Output the [x, y] coordinate of the center of the cell containing the given text.  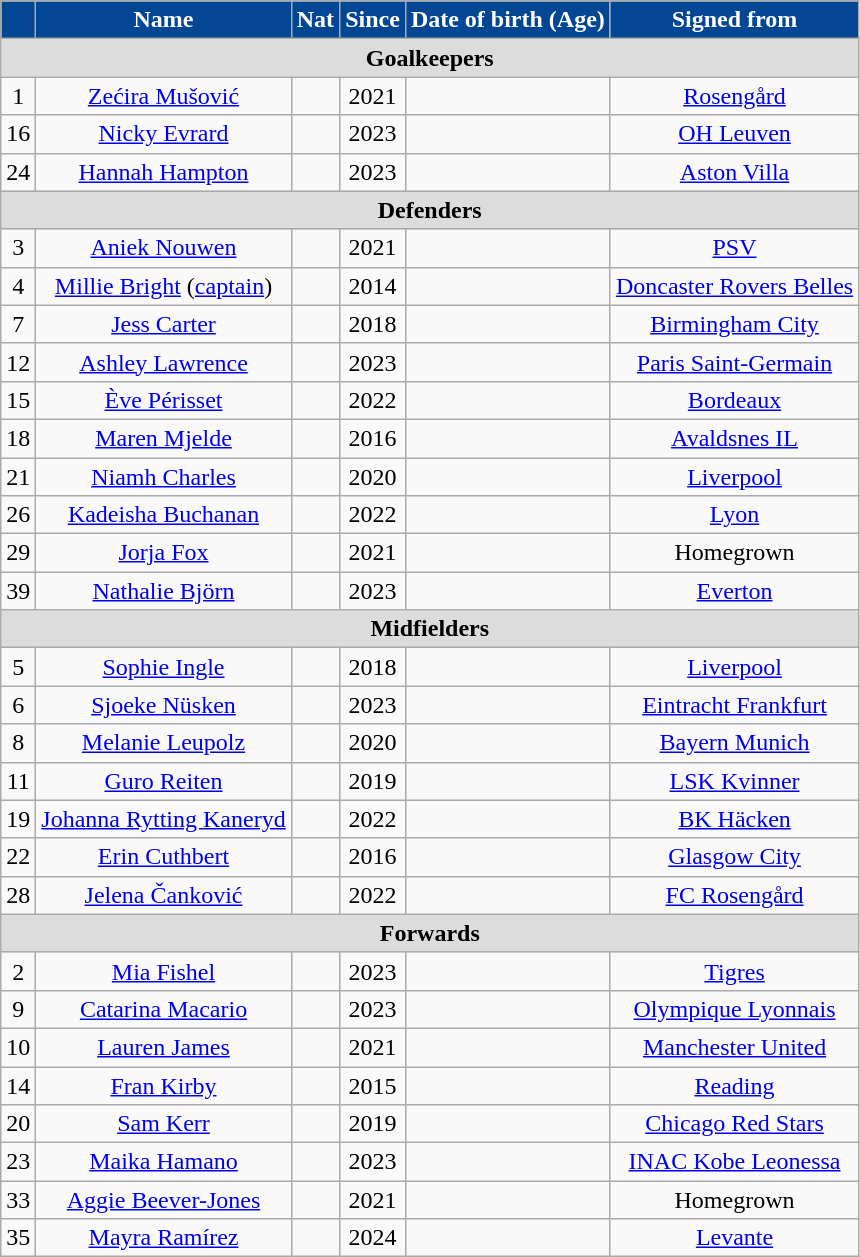
Sam Kerr [164, 1124]
Defenders [430, 210]
29 [18, 553]
Mia Fishel [164, 971]
FC Rosengård [734, 895]
Maren Mjelde [164, 438]
Rosengård [734, 96]
Zećira Mušović [164, 96]
Guro Reiten [164, 781]
21 [18, 477]
Olympique Lyonnais [734, 1009]
OH Leuven [734, 134]
16 [18, 134]
Reading [734, 1085]
Kadeisha Buchanan [164, 515]
15 [18, 400]
Sophie Ingle [164, 667]
Aston Villa [734, 172]
Paris Saint-Germain [734, 362]
Johanna Rytting Kaneryd [164, 819]
Nat [315, 20]
24 [18, 172]
Ashley Lawrence [164, 362]
12 [18, 362]
PSV [734, 248]
Bordeaux [734, 400]
Date of birth (Age) [508, 20]
Tigres [734, 971]
Midfielders [430, 629]
Name [164, 20]
19 [18, 819]
Glasgow City [734, 857]
2015 [373, 1085]
Forwards [430, 933]
28 [18, 895]
Nicky Evrard [164, 134]
BK Häcken [734, 819]
Since [373, 20]
Aniek Nouwen [164, 248]
Signed from [734, 20]
LSK Kvinner [734, 781]
Eintracht Frankfurt [734, 705]
6 [18, 705]
Birmingham City [734, 324]
5 [18, 667]
2014 [373, 286]
9 [18, 1009]
18 [18, 438]
Chicago Red Stars [734, 1124]
Avaldsnes IL [734, 438]
Jelena Čanković [164, 895]
Ève Périsset [164, 400]
39 [18, 591]
Fran Kirby [164, 1085]
Erin Cuthbert [164, 857]
8 [18, 743]
Doncaster Rovers Belles [734, 286]
Catarina Macario [164, 1009]
Maika Hamano [164, 1162]
20 [18, 1124]
33 [18, 1200]
7 [18, 324]
2024 [373, 1238]
14 [18, 1085]
4 [18, 286]
3 [18, 248]
Everton [734, 591]
35 [18, 1238]
INAC Kobe Leonessa [734, 1162]
11 [18, 781]
Mayra Ramírez [164, 1238]
Nathalie Björn [164, 591]
Melanie Leupolz [164, 743]
Bayern Munich [734, 743]
1 [18, 96]
Millie Bright (captain) [164, 286]
26 [18, 515]
Jorja Fox [164, 553]
Manchester United [734, 1047]
Sjoeke Nüsken [164, 705]
Hannah Hampton [164, 172]
Lyon [734, 515]
Niamh Charles [164, 477]
Levante [734, 1238]
22 [18, 857]
Aggie Beever-Jones [164, 1200]
23 [18, 1162]
2 [18, 971]
Goalkeepers [430, 58]
Lauren James [164, 1047]
10 [18, 1047]
Jess Carter [164, 324]
